Determine the (x, y) coordinate at the center of the cell enclosing the given text.  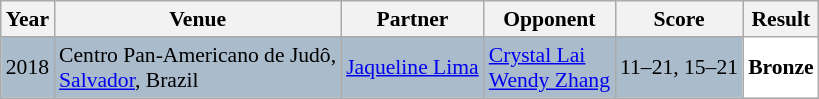
Jaqueline Lima (412, 68)
Partner (412, 19)
Centro Pan-Americano de Judô,Salvador, Brazil (198, 68)
2018 (28, 68)
Result (781, 19)
Score (679, 19)
Crystal Lai Wendy Zhang (550, 68)
Opponent (550, 19)
Bronze (781, 68)
Venue (198, 19)
Year (28, 19)
11–21, 15–21 (679, 68)
